Identify which cell holds the provided text, then report its (x, y) central coordinate. 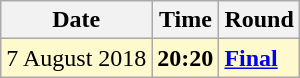
Round (259, 20)
Time (186, 20)
Final (259, 58)
20:20 (186, 58)
7 August 2018 (76, 58)
Date (76, 20)
